Locate the cell with the specified text and output its (x, y) center coordinate. 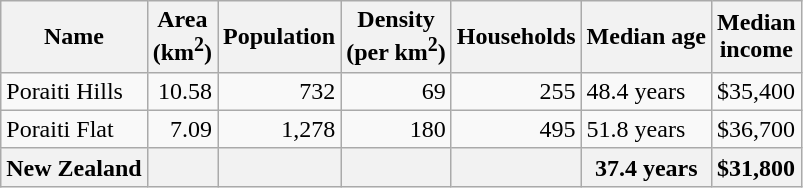
New Zealand (74, 167)
495 (516, 129)
Medianincome (756, 37)
48.4 years (646, 91)
1,278 (280, 129)
Name (74, 37)
37.4 years (646, 167)
Population (280, 37)
$31,800 (756, 167)
Poraiti Flat (74, 129)
Area(km2) (182, 37)
7.09 (182, 129)
Poraiti Hills (74, 91)
Households (516, 37)
Density(per km2) (396, 37)
10.58 (182, 91)
732 (280, 91)
255 (516, 91)
Median age (646, 37)
180 (396, 129)
$36,700 (756, 129)
$35,400 (756, 91)
69 (396, 91)
51.8 years (646, 129)
